Return [X, Y] of the center of cell containing provided text 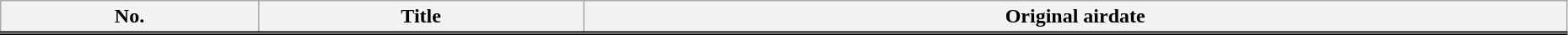
No. [130, 17]
Original airdate [1075, 17]
Title [421, 17]
